Capture the cell that displays the provided text and extract its [x, y] central coordinate. 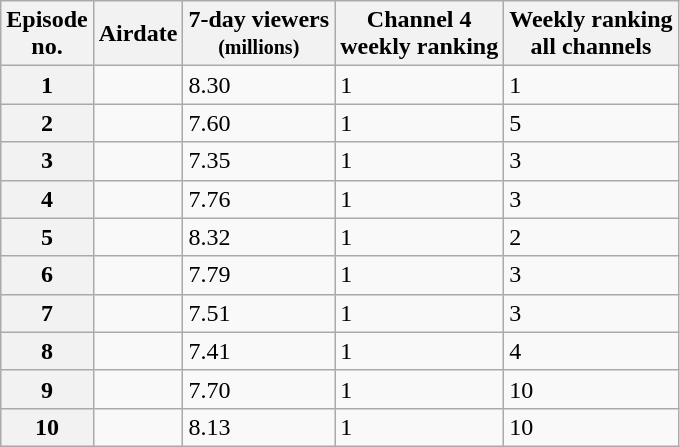
Episodeno. [47, 34]
7.60 [259, 123]
Weekly rankingall channels [591, 34]
7.35 [259, 161]
8.30 [259, 85]
7.76 [259, 199]
7.51 [259, 313]
Channel 4weekly ranking [420, 34]
8.32 [259, 237]
9 [47, 389]
7.41 [259, 351]
6 [47, 275]
7.79 [259, 275]
Airdate [138, 34]
8 [47, 351]
7-day viewers(millions) [259, 34]
7.70 [259, 389]
8.13 [259, 427]
7 [47, 313]
